Identify which cell holds the provided text, then report its [x, y] central coordinate. 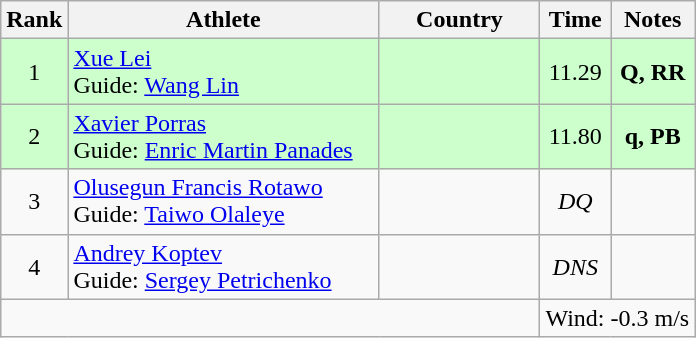
Rank [34, 20]
11.29 [576, 72]
DQ [576, 202]
Xue LeiGuide: Wang Lin [224, 72]
Q, RR [653, 72]
Notes [653, 20]
Country [460, 20]
4 [34, 266]
q, PB [653, 136]
Andrey KoptevGuide: Sergey Petrichenko [224, 266]
Athlete [224, 20]
1 [34, 72]
Wind: -0.3 m/s [618, 318]
DNS [576, 266]
11.80 [576, 136]
3 [34, 202]
Xavier PorrasGuide: Enric Martin Panades [224, 136]
Time [576, 20]
Olusegun Francis RotawoGuide: Taiwo Olaleye [224, 202]
2 [34, 136]
